Provide the (X, Y) coordinate of the cell's center where the given text is located.  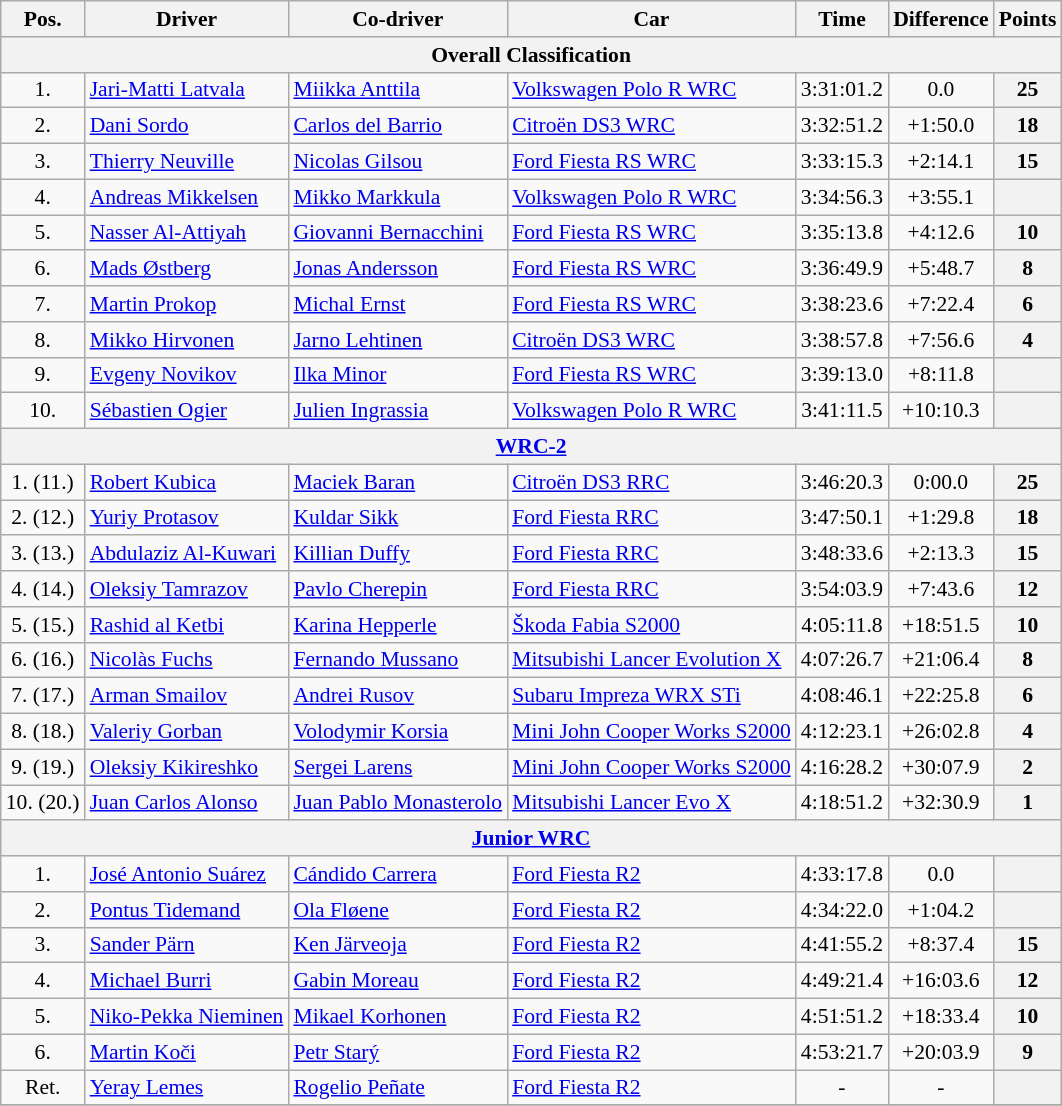
Petr Starý (398, 1052)
Juan Carlos Alonso (187, 803)
Sander Pärn (187, 945)
Mitsubishi Lancer Evo X (652, 803)
Thierry Neuville (187, 162)
3:36:49.9 (842, 269)
2. (12.) (43, 518)
Andreas Mikkelsen (187, 197)
+7:43.6 (941, 589)
Niko-Pekka Nieminen (187, 1017)
Junior WRC (532, 839)
4:41:55.2 (842, 945)
Car (652, 19)
Killian Duffy (398, 554)
Jonas Andersson (398, 269)
Nicolas Gilsou (398, 162)
Mikko Markkula (398, 197)
WRC-2 (532, 447)
Overall Classification (532, 55)
Sergei Larens (398, 767)
Robert Kubica (187, 482)
Fernando Mussano (398, 660)
3:47:50.1 (842, 518)
+10:10.3 (941, 411)
7. (17.) (43, 696)
Škoda Fabia S2000 (652, 625)
+2:14.1 (941, 162)
Abdulaziz Al-Kuwari (187, 554)
Evgeny Novikov (187, 375)
2 (1028, 767)
Michal Ernst (398, 304)
Gabin Moreau (398, 981)
+7:22.4 (941, 304)
3:33:15.3 (842, 162)
5. (15.) (43, 625)
4:16:28.2 (842, 767)
3:46:20.3 (842, 482)
+20:03.9 (941, 1052)
4:07:26.7 (842, 660)
Oleksiy Tamrazov (187, 589)
+3:55.1 (941, 197)
+2:13.3 (941, 554)
Martin Koči (187, 1052)
8. (43, 340)
8. (18.) (43, 732)
Cándido Carrera (398, 874)
1. (11.) (43, 482)
Juan Pablo Monasterolo (398, 803)
0:00.0 (941, 482)
+30:07.9 (941, 767)
Difference (941, 19)
Pos. (43, 19)
+16:03.6 (941, 981)
Yeray Lemes (187, 1088)
+8:37.4 (941, 945)
Rashid al Ketbi (187, 625)
4:05:11.8 (842, 625)
9 (1028, 1052)
Sébastien Ogier (187, 411)
Citroën DS3 RRC (652, 482)
+22:25.8 (941, 696)
Pavlo Cherepin (398, 589)
+1:04.2 (941, 910)
Points (1028, 19)
6. (16.) (43, 660)
4:08:46.1 (842, 696)
1 (1028, 803)
Carlos del Barrio (398, 126)
3:34:56.3 (842, 197)
Mads Østberg (187, 269)
Rogelio Peñate (398, 1088)
4:18:51.2 (842, 803)
4:12:23.1 (842, 732)
Jarno Lehtinen (398, 340)
Pontus Tidemand (187, 910)
3:35:13.8 (842, 233)
Kuldar Sikk (398, 518)
10. (43, 411)
10. (20.) (43, 803)
Time (842, 19)
Valeriy Gorban (187, 732)
+26:02.8 (941, 732)
+4:12.6 (941, 233)
7. (43, 304)
Nicolàs Fuchs (187, 660)
Ilka Minor (398, 375)
+32:30.9 (941, 803)
4:53:21.7 (842, 1052)
Mikael Korhonen (398, 1017)
4:34:22.0 (842, 910)
Michael Burri (187, 981)
3:31:01.2 (842, 90)
Mikko Hirvonen (187, 340)
4:49:21.4 (842, 981)
Martin Prokop (187, 304)
+1:50.0 (941, 126)
+5:48.7 (941, 269)
Volodymir Korsia (398, 732)
Subaru Impreza WRX STi (652, 696)
Julien Ingrassia (398, 411)
Andrei Rusov (398, 696)
3:54:03.9 (842, 589)
Mitsubishi Lancer Evolution X (652, 660)
3:38:57.8 (842, 340)
9. (43, 375)
+1:29.8 (941, 518)
Nasser Al-Attiyah (187, 233)
3:41:11.5 (842, 411)
3:39:13.0 (842, 375)
4:51:51.2 (842, 1017)
Dani Sordo (187, 126)
3. (13.) (43, 554)
Giovanni Bernacchini (398, 233)
Ret. (43, 1088)
+7:56.6 (941, 340)
Yuriy Protasov (187, 518)
Arman Smailov (187, 696)
Karina Hepperle (398, 625)
+18:33.4 (941, 1017)
4. (14.) (43, 589)
+18:51.5 (941, 625)
3:32:51.2 (842, 126)
Ken Järveoja (398, 945)
Maciek Baran (398, 482)
José Antonio Suárez (187, 874)
3:38:23.6 (842, 304)
+8:11.8 (941, 375)
3:48:33.6 (842, 554)
4:33:17.8 (842, 874)
Miikka Anttila (398, 90)
Driver (187, 19)
Co-driver (398, 19)
+21:06.4 (941, 660)
9. (19.) (43, 767)
Jari-Matti Latvala (187, 90)
Ola Fløene (398, 910)
Oleksiy Kikireshko (187, 767)
